Return [X, Y] of the center of cell containing provided text 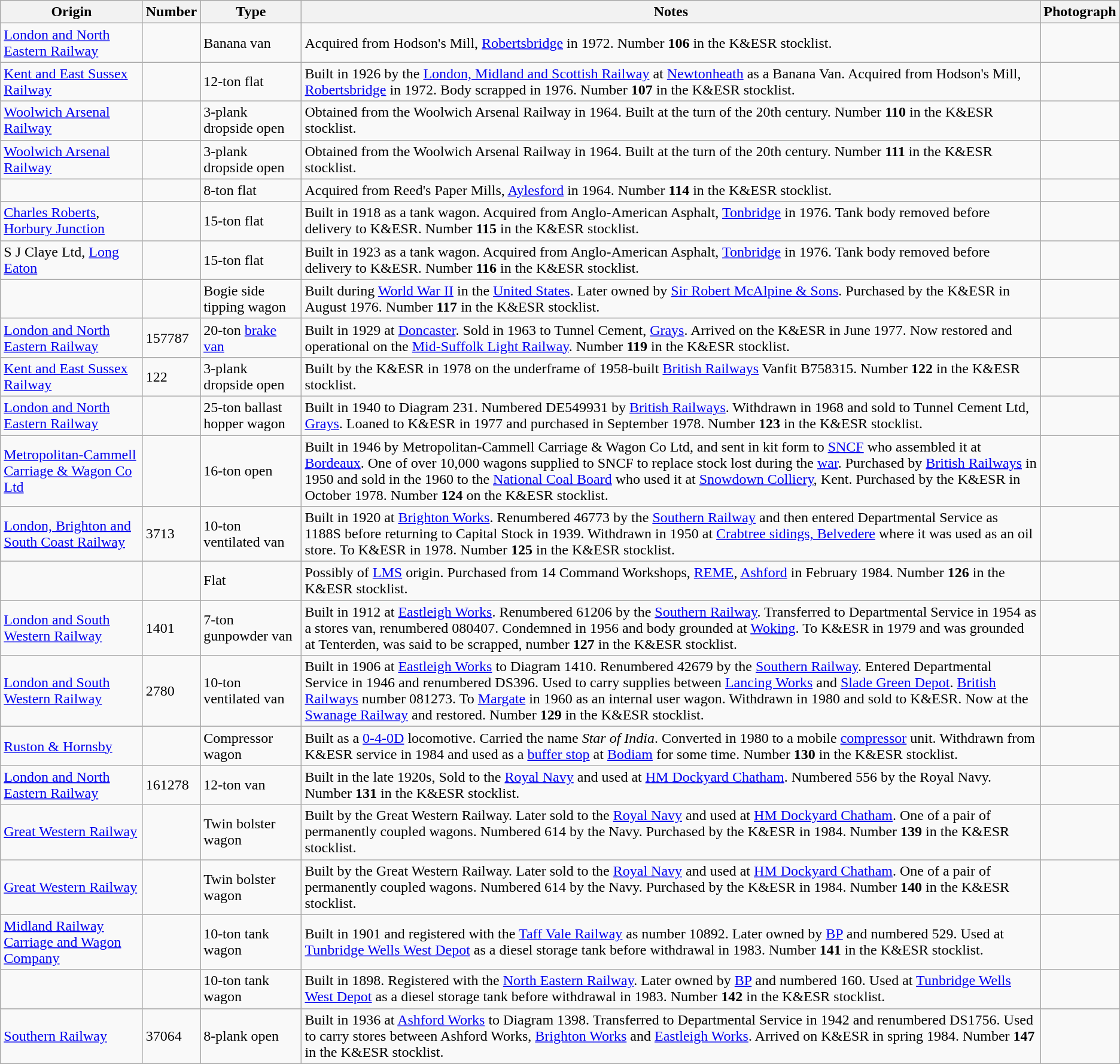
Possibly of LMS origin. Purchased from 14 Command Workshops, REME, Ashford in February 1984. Number 126 in the K&ESR stocklist. [671, 581]
20-ton brake van [251, 337]
Bogie side tipping wagon [251, 299]
122 [171, 377]
Midland Railway Carriage and Wagon Company [72, 942]
Notes [671, 12]
Southern Railway [72, 1036]
157787 [171, 337]
London, Brighton and South Coast Railway [72, 534]
Ruston & Hornsby [72, 746]
3713 [171, 534]
Obtained from the Woolwich Arsenal Railway in 1964. Built at the turn of the 20th century. Number 111 in the K&ESR stocklist. [671, 159]
Acquired from Hodson's Mill, Robertsbridge in 1972. Number 106 in the K&ESR stocklist. [671, 43]
2780 [171, 691]
Photograph [1080, 12]
12-ton flat [251, 81]
Origin [72, 12]
Type [251, 12]
Charles Roberts, Horbury Junction [72, 221]
Flat [251, 581]
37064 [171, 1036]
Obtained from the Woolwich Arsenal Railway in 1964. Built at the turn of the 20th century. Number 110 in the K&ESR stocklist. [671, 121]
161278 [171, 785]
Acquired from Reed's Paper Mills, Aylesford in 1964. Number 114 in the K&ESR stocklist. [671, 190]
25-ton ballast hopper wagon [251, 415]
Banana van [251, 43]
8-ton flat [251, 190]
Number [171, 12]
Built in the late 1920s, Sold to the Royal Navy and used at HM Dockyard Chatham. Numbered 556 by the Royal Navy. Number 131 in the K&ESR stocklist. [671, 785]
1401 [171, 628]
Built by the K&ESR in 1978 on the underframe of 1958-built British Railways Vanfit B758315. Number 122 in the K&ESR stocklist. [671, 377]
12-ton van [251, 785]
Compressor wagon [251, 746]
16-ton open [251, 471]
Metropolitan-Cammell Carriage & Wagon Co Ltd [72, 471]
8-plank open [251, 1036]
7-ton gunpowder van [251, 628]
S J Claye Ltd, Long Eaton [72, 260]
